Locate the cell with the specified text and output its (X, Y) center coordinate. 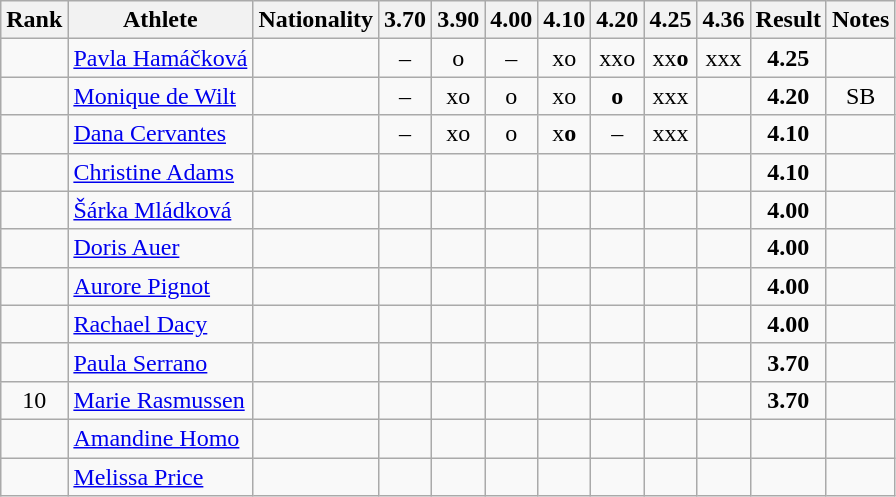
Dana Cervantes (160, 134)
Paula Serrano (160, 362)
Athlete (160, 20)
Result (788, 20)
Notes (860, 20)
Šárka Mládková (160, 210)
Nationality (316, 20)
Amandine Homo (160, 438)
Rank (34, 20)
Doris Auer (160, 248)
4.36 (724, 20)
10 (34, 400)
3.90 (458, 20)
Monique de Wilt (160, 96)
Melissa Price (160, 477)
Aurore Pignot (160, 286)
Pavla Hamáčková (160, 58)
SB (860, 96)
Christine Adams (160, 172)
Rachael Dacy (160, 324)
Marie Rasmussen (160, 400)
